Scan for the cell matching the given text and deliver its [x, y] coordinate at center. 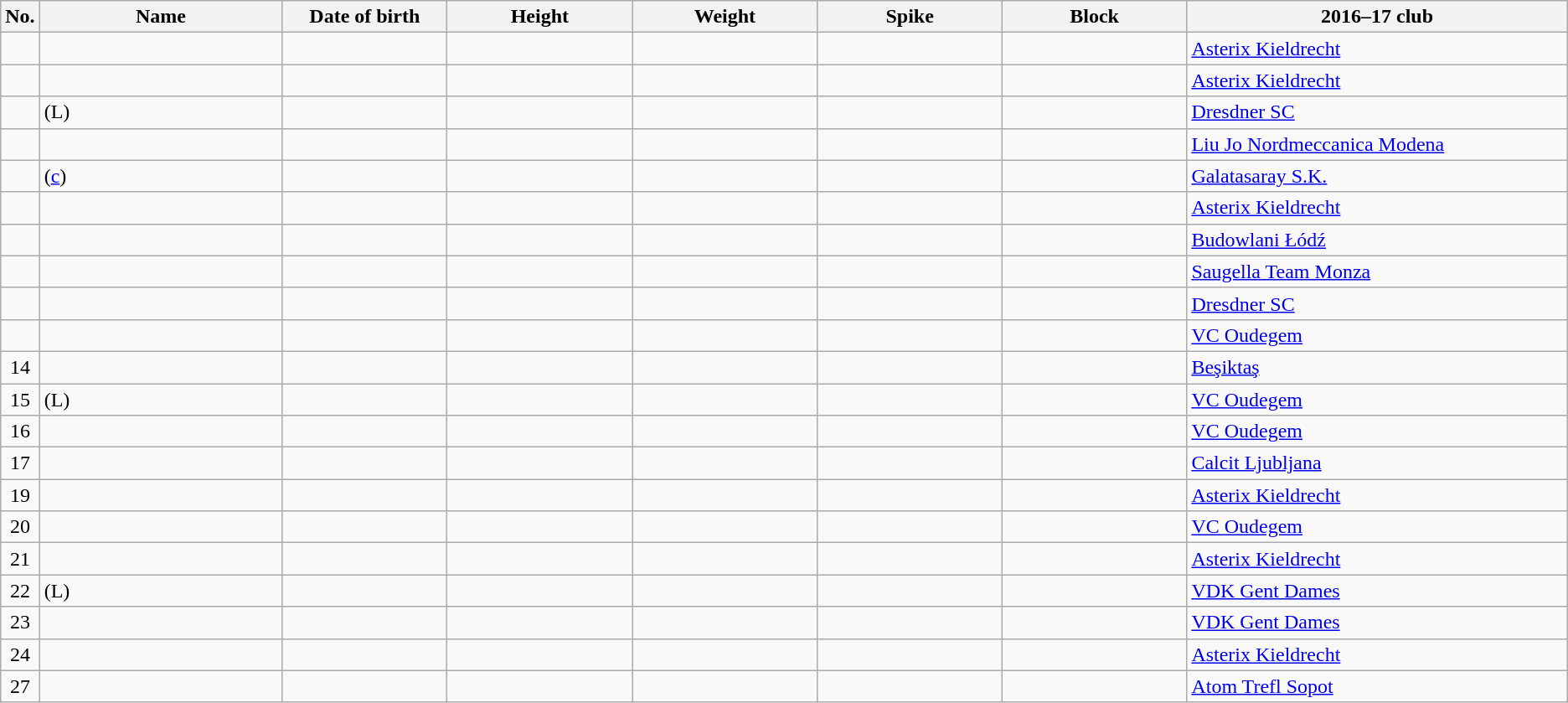
2016–17 club [1377, 17]
(c) [161, 176]
24 [20, 654]
Calcit Ljubljana [1377, 463]
Budowlani Łódź [1377, 240]
Weight [725, 17]
Beşiktaş [1377, 367]
Date of birth [365, 17]
Galatasaray S.K. [1377, 176]
Spike [910, 17]
23 [20, 623]
Block [1094, 17]
17 [20, 463]
16 [20, 432]
14 [20, 367]
22 [20, 591]
Name [161, 17]
No. [20, 17]
21 [20, 559]
Height [539, 17]
Liu Jo Nordmeccanica Modena [1377, 144]
Atom Trefl Sopot [1377, 686]
27 [20, 686]
Saugella Team Monza [1377, 271]
20 [20, 527]
19 [20, 495]
15 [20, 400]
